For the text-containing cell, return its midpoint in (x, y) coordinate format. 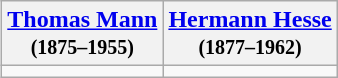
Thomas Mann(1875–1955) (82, 34)
Hermann Hesse(1877–1962) (250, 34)
